For the text-containing cell, return its midpoint in (X, Y) coordinate format. 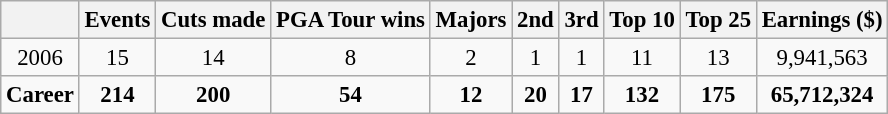
PGA Tour wins (351, 20)
2 (470, 58)
132 (642, 95)
17 (582, 95)
Earnings ($) (822, 20)
175 (718, 95)
Majors (470, 20)
11 (642, 58)
200 (214, 95)
Top 10 (642, 20)
214 (117, 95)
12 (470, 95)
8 (351, 58)
15 (117, 58)
54 (351, 95)
65,712,324 (822, 95)
9,941,563 (822, 58)
13 (718, 58)
2006 (40, 58)
Career (40, 95)
14 (214, 58)
Cuts made (214, 20)
20 (536, 95)
Events (117, 20)
2nd (536, 20)
3rd (582, 20)
Top 25 (718, 20)
